Determine the (X, Y) coordinate at the center of the cell enclosing the given text.  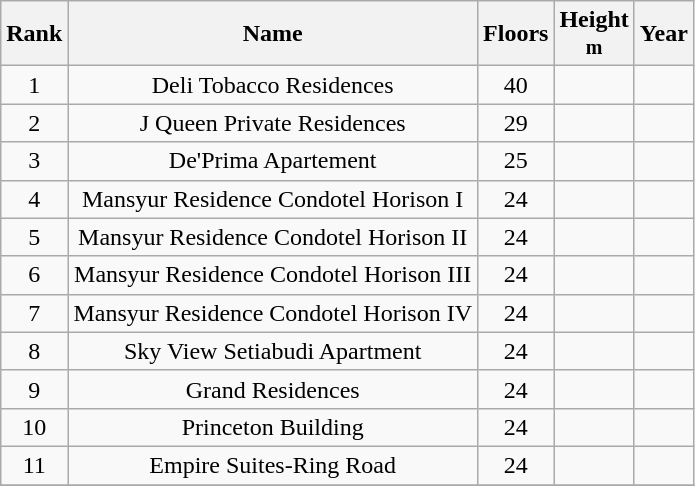
1 (34, 85)
Rank (34, 34)
Princeton Building (273, 427)
3 (34, 161)
4 (34, 199)
Mansyur Residence Condotel Horison I (273, 199)
Mansyur Residence Condotel Horison II (273, 237)
40 (516, 85)
2 (34, 123)
Year (664, 34)
11 (34, 465)
25 (516, 161)
Name (273, 34)
5 (34, 237)
9 (34, 389)
De'Prima Apartement (273, 161)
29 (516, 123)
Mansyur Residence Condotel Horison III (273, 275)
Deli Tobacco Residences (273, 85)
8 (34, 351)
10 (34, 427)
J Queen Private Residences (273, 123)
Sky View Setiabudi Apartment (273, 351)
Mansyur Residence Condotel Horison IV (273, 313)
Grand Residences (273, 389)
7 (34, 313)
Floors (516, 34)
Heightm (594, 34)
Empire Suites-Ring Road (273, 465)
6 (34, 275)
